Find where the given text appears and provide that cell's center as [x, y] coordinate. 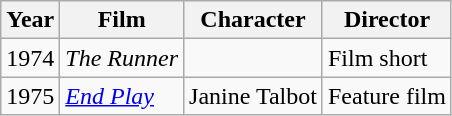
Director [386, 20]
Character [254, 20]
Year [30, 20]
1975 [30, 96]
Film [122, 20]
The Runner [122, 58]
End Play [122, 96]
Feature film [386, 96]
Film short [386, 58]
Janine Talbot [254, 96]
1974 [30, 58]
